Determine the (x, y) coordinate at the center of the cell enclosing the given text.  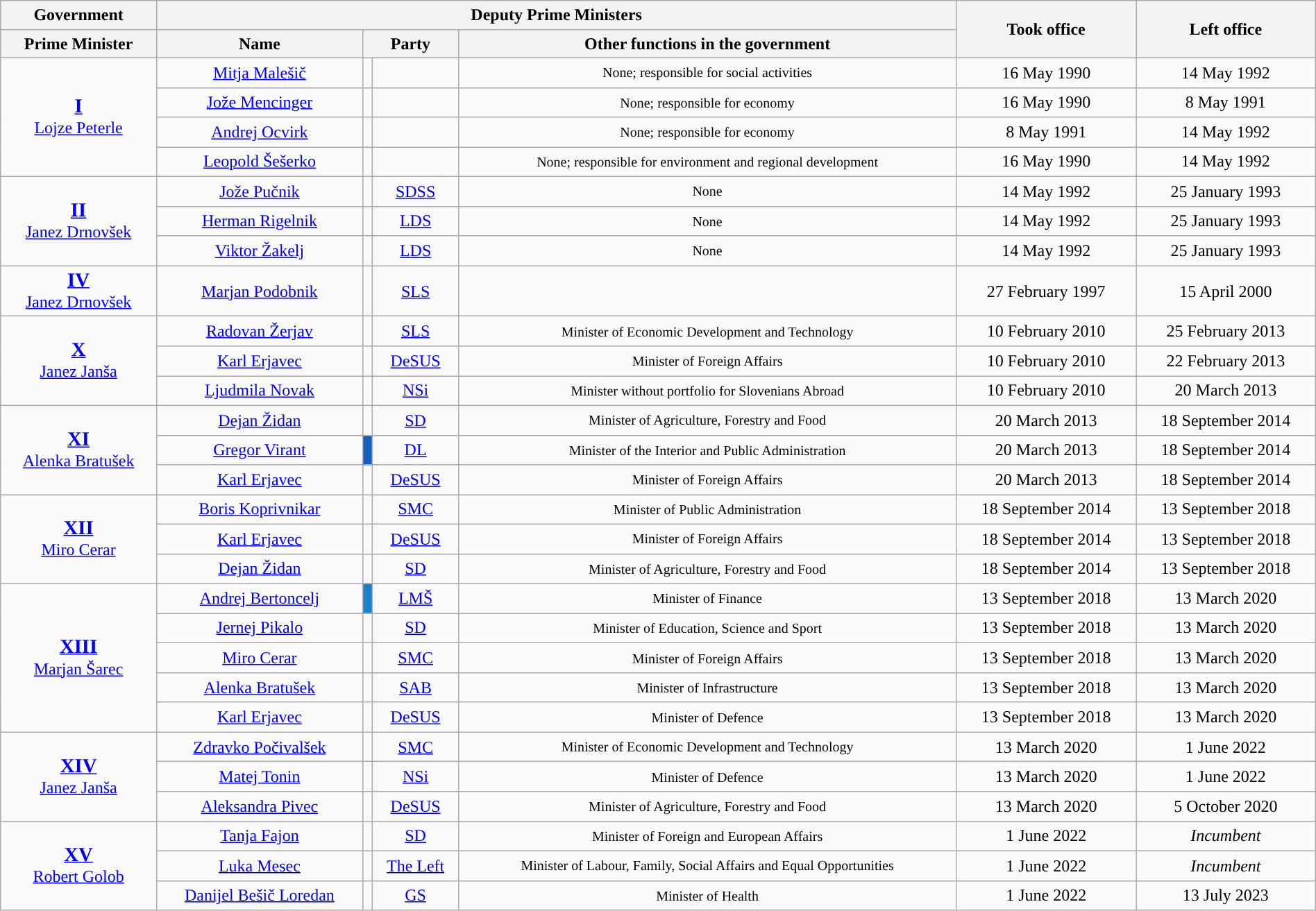
Andrej Ocvirk (260, 132)
13 July 2023 (1226, 895)
XIVJanez Janša (79, 776)
Took office (1047, 29)
XJanez Janša (79, 361)
Minister of Labour, Family, Social Affairs and Equal Opportunities (707, 866)
Leopold Šešerko (260, 162)
Alenka Bratušek (260, 688)
IVJanez Drnovšek (79, 291)
Matej Tonin (260, 777)
15 April 2000 (1226, 291)
Left office (1226, 29)
Prime Minister (79, 43)
None; responsible for social activities (707, 72)
Aleksandra Pivec (260, 806)
IIJanez Drnovšek (79, 221)
Government (79, 15)
25 February 2013 (1226, 332)
27 February 1997 (1047, 291)
Zdravko Počivalšek (260, 747)
Tanja Fajon (260, 837)
XIAlenka Bratušek (79, 450)
Gregor Virant (260, 450)
Minister of Health (707, 895)
ILojze Peterle (79, 117)
Minister without portfolio for Slovenians Abroad (707, 391)
Jože Mencinger (260, 103)
Jernej Pikalo (260, 629)
Minister of Infrastructure (707, 688)
Party (410, 43)
Minister of Finance (707, 598)
Miro Cerar (260, 658)
XVRobert Golob (79, 866)
Jože Pučnik (260, 191)
Minister of Foreign and European Affairs (707, 837)
The Left (415, 866)
XIIIMarjan Šarec (79, 658)
Danijel Bešič Loredan (260, 895)
Minister of Public Administration (707, 509)
SAB (415, 688)
Name (260, 43)
None; responsible for environment and regional development (707, 162)
Herman Rigelnik (260, 221)
DL (415, 450)
Radovan Žerjav (260, 332)
SDSS (415, 191)
22 February 2013 (1226, 361)
Mitja Malešič (260, 72)
LMŠ (415, 598)
Boris Koprivnikar (260, 509)
GS (415, 895)
Luka Mesec (260, 866)
Andrej Bertoncelj (260, 598)
5 October 2020 (1226, 806)
XIIMiro Cerar (79, 539)
Deputy Prime Ministers (556, 15)
Minister of the Interior and Public Administration (707, 450)
Viktor Žakelj (260, 251)
Other functions in the government (707, 43)
Minister of Education, Science and Sport (707, 629)
Ljudmila Novak (260, 391)
Marjan Podobnik (260, 291)
